Return the [X, Y] coordinate for the center point of the cell that contains the specified text.  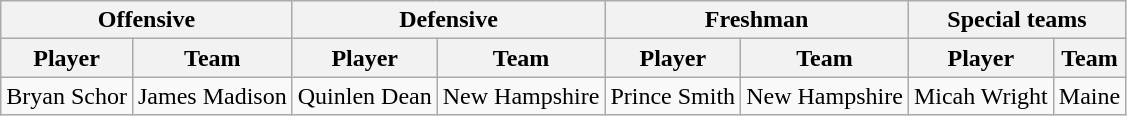
Freshman [756, 20]
Quinlen Dean [364, 96]
Bryan Schor [67, 96]
Special teams [1016, 20]
Defensive [448, 20]
Offensive [146, 20]
Prince Smith [673, 96]
Maine [1089, 96]
James Madison [212, 96]
Micah Wright [980, 96]
